From the cell containing the given text, extract its center point as (x, y) coordinate. 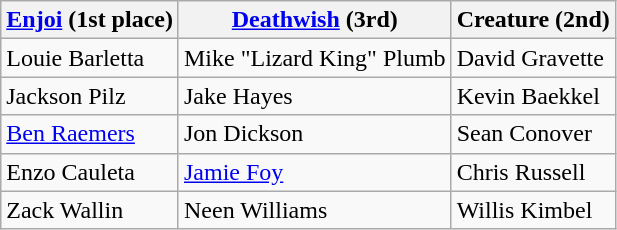
David Gravette (533, 58)
Louie Barletta (90, 58)
Kevin Baekkel (533, 96)
Enzo Cauleta (90, 172)
Deathwish (3rd) (314, 20)
Jake Hayes (314, 96)
Creature (2nd) (533, 20)
Enjoi (1st place) (90, 20)
Willis Kimbel (533, 210)
Jon Dickson (314, 134)
Jackson Pilz (90, 96)
Sean Conover (533, 134)
Mike "Lizard King" Plumb (314, 58)
Neen Williams (314, 210)
Zack Wallin (90, 210)
Jamie Foy (314, 172)
Ben Raemers (90, 134)
Chris Russell (533, 172)
